Return (x, y) of the center of cell containing provided text 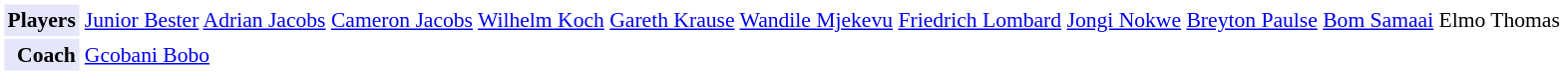
Coach (41, 55)
Gcobani Bobo (822, 55)
Players (41, 20)
